Extract the (X, Y) coordinate from the center of the cell holding the provided text.  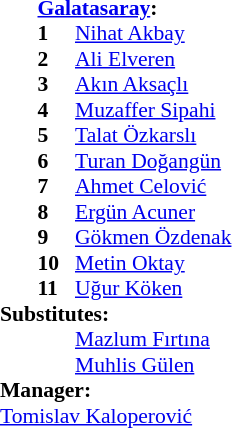
2 (57, 59)
3 (57, 85)
Substitutes: (116, 314)
6 (57, 161)
Muhlis Gülen (153, 365)
Ahmet Celović (153, 187)
8 (57, 212)
1 (57, 33)
Uğur Köken (153, 289)
Metin Oktay (153, 263)
Gökmen Özdenak (153, 237)
Manager: (116, 391)
5 (57, 135)
Turan Doğangün (153, 161)
Muzaffer Sipahi (153, 110)
Ali Elveren (153, 59)
11 (57, 289)
Akın Aksaçlı (153, 85)
4 (57, 110)
10 (57, 263)
9 (57, 237)
Nihat Akbay (153, 33)
Mazlum Fırtına (153, 339)
7 (57, 187)
Talat Özkarslı (153, 135)
Ergün Acuner (153, 212)
